From the cell containing the given text, extract its center point as [X, Y] coordinate. 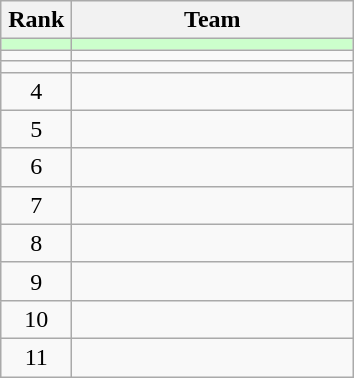
Rank [36, 20]
Team [212, 20]
9 [36, 281]
6 [36, 167]
5 [36, 129]
7 [36, 205]
8 [36, 243]
10 [36, 319]
4 [36, 91]
11 [36, 357]
